Locate the cell with the specified text and output its (X, Y) center coordinate. 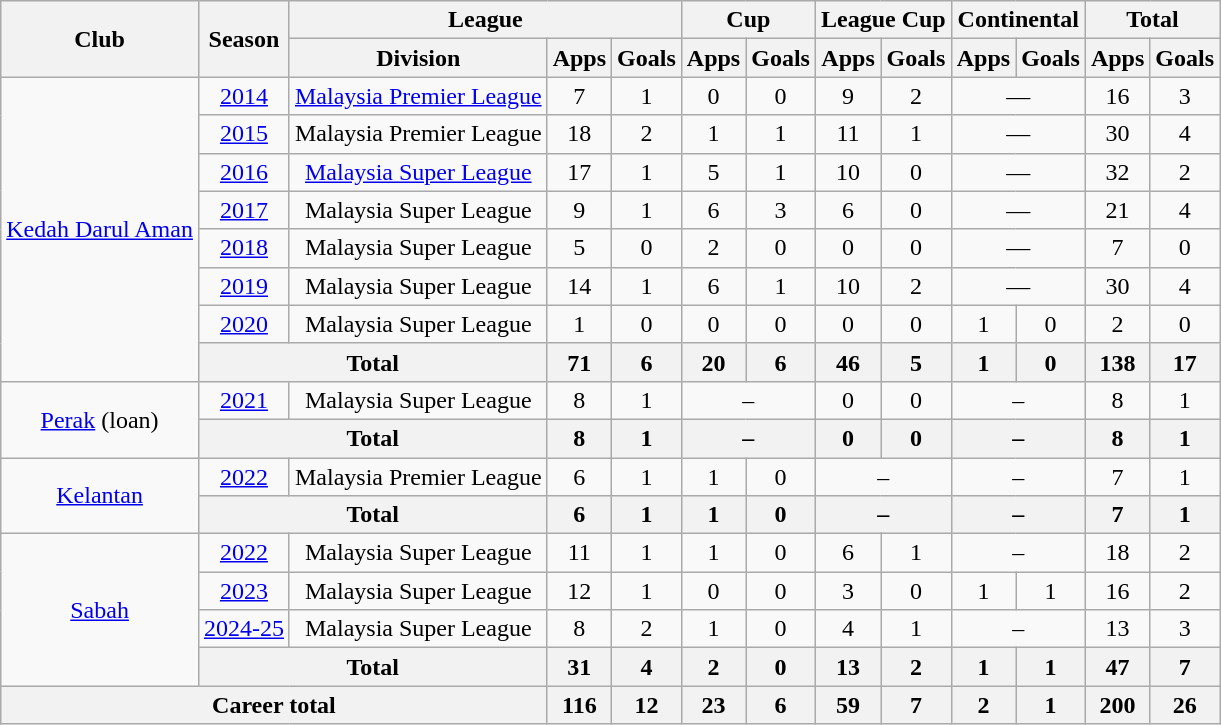
Continental (1018, 20)
League Cup (883, 20)
21 (1117, 210)
23 (713, 705)
2017 (244, 210)
14 (579, 286)
2014 (244, 96)
Season (244, 39)
Division (418, 58)
116 (579, 705)
2015 (244, 134)
20 (713, 362)
200 (1117, 705)
Kedah Darul Aman (100, 229)
Sabah (100, 610)
2018 (244, 248)
2021 (244, 400)
Kelantan (100, 496)
138 (1117, 362)
46 (848, 362)
32 (1117, 172)
2023 (244, 591)
26 (1185, 705)
Cup (748, 20)
Club (100, 39)
2016 (244, 172)
2020 (244, 324)
47 (1117, 667)
Perak (loan) (100, 419)
2024-25 (244, 629)
Career total (274, 705)
2019 (244, 286)
League (485, 20)
59 (848, 705)
71 (579, 362)
31 (579, 667)
